Pinpoint the cell where the given text exists, returning its (x, y) midpoint coordinate. 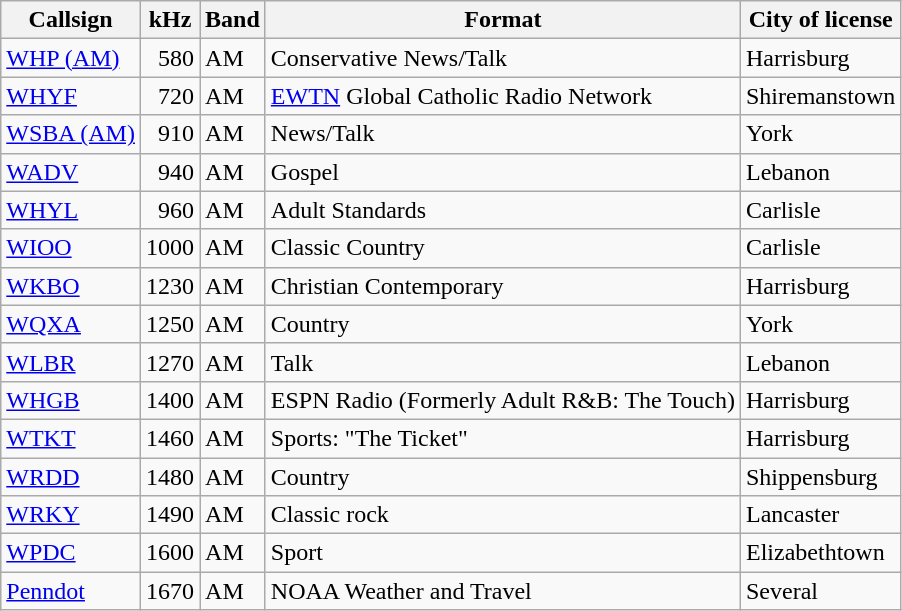
Lancaster (820, 515)
WHP (AM) (71, 58)
WQXA (71, 324)
580 (170, 58)
WTKT (71, 438)
News/Talk (502, 134)
1270 (170, 362)
1670 (170, 591)
WHYL (71, 210)
1480 (170, 477)
kHz (170, 20)
WPDC (71, 553)
Elizabethtown (820, 553)
Adult Standards (502, 210)
Conservative News/Talk (502, 58)
960 (170, 210)
Classic Country (502, 248)
WRKY (71, 515)
WLBR (71, 362)
Talk (502, 362)
1000 (170, 248)
Penndot (71, 591)
EWTN Global Catholic Radio Network (502, 96)
Classic rock (502, 515)
Shippensburg (820, 477)
WSBA (AM) (71, 134)
720 (170, 96)
910 (170, 134)
1490 (170, 515)
Shiremanstown (820, 96)
ESPN Radio (Formerly Adult R&B: The Touch) (502, 400)
1230 (170, 286)
Sports: "The Ticket" (502, 438)
WRDD (71, 477)
Format (502, 20)
WADV (71, 172)
WHGB (71, 400)
Sport (502, 553)
NOAA Weather and Travel (502, 591)
1460 (170, 438)
Gospel (502, 172)
City of license (820, 20)
1250 (170, 324)
940 (170, 172)
WKBO (71, 286)
1400 (170, 400)
Christian Contemporary (502, 286)
Callsign (71, 20)
WIOO (71, 248)
Band (233, 20)
WHYF (71, 96)
1600 (170, 553)
Several (820, 591)
